Search for the cell housing the specified text and yield its [X, Y] center coordinate. 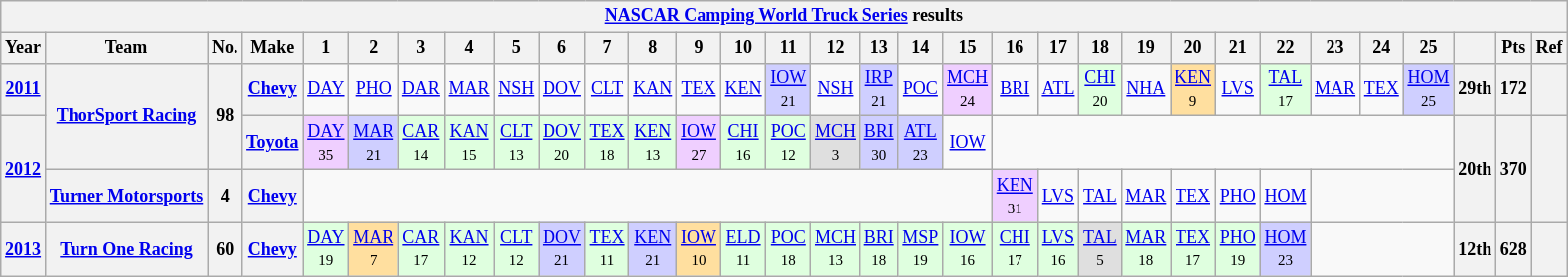
MAR7 [374, 249]
IOW [968, 143]
19 [1146, 48]
22 [1286, 48]
Team [125, 48]
TAL [1100, 196]
ThorSport Racing [125, 115]
14 [920, 48]
6 [562, 48]
KEN13 [653, 143]
BRI18 [878, 249]
2 [374, 48]
TEX18 [607, 143]
MAR18 [1146, 249]
IOW10 [700, 249]
LVS16 [1058, 249]
60 [225, 249]
Year [24, 48]
Pts [1513, 48]
KAN12 [469, 249]
KAN15 [469, 143]
POC12 [789, 143]
CHI16 [743, 143]
24 [1381, 48]
CHI17 [1015, 249]
CAR14 [421, 143]
Ref [1549, 48]
KEN [743, 89]
PHO19 [1238, 249]
DAY [326, 89]
MCH3 [836, 143]
BRI30 [878, 143]
13 [878, 48]
CHI20 [1100, 89]
IOW16 [968, 249]
NHA [1146, 89]
20 [1193, 48]
Turner Motorsports [125, 196]
172 [1513, 89]
DOV20 [562, 143]
DAY19 [326, 249]
TAL17 [1286, 89]
2011 [24, 89]
DOV21 [562, 249]
15 [968, 48]
98 [225, 115]
POC [920, 89]
KEN21 [653, 249]
Toyota [272, 143]
Turn One Racing [125, 249]
CLT [607, 89]
TEX11 [607, 249]
1 [326, 48]
HOM [1286, 196]
25 [1429, 48]
No. [225, 48]
2013 [24, 249]
9 [700, 48]
Make [272, 48]
628 [1513, 249]
MCH13 [836, 249]
IOW27 [700, 143]
11 [789, 48]
KEN31 [1015, 196]
HOM25 [1429, 89]
IRP21 [878, 89]
ELD11 [743, 249]
10 [743, 48]
23 [1335, 48]
DAY35 [326, 143]
16 [1015, 48]
CLT13 [517, 143]
12th [1475, 249]
ATL [1058, 89]
POC18 [789, 249]
18 [1100, 48]
20th [1475, 169]
TAL5 [1100, 249]
12 [836, 48]
HOM23 [1286, 249]
DAR [421, 89]
21 [1238, 48]
DOV [562, 89]
KAN [653, 89]
IOW21 [789, 89]
8 [653, 48]
MAR21 [374, 143]
29th [1475, 89]
7 [607, 48]
CLT12 [517, 249]
TEX17 [1193, 249]
ATL23 [920, 143]
KEN9 [1193, 89]
5 [517, 48]
NASCAR Camping World Truck Series results [784, 16]
MCH24 [968, 89]
17 [1058, 48]
CAR17 [421, 249]
MSP19 [920, 249]
BRI [1015, 89]
370 [1513, 169]
2012 [24, 169]
3 [421, 48]
